Return the [X, Y] coordinate for the center point of the cell that contains the specified text.  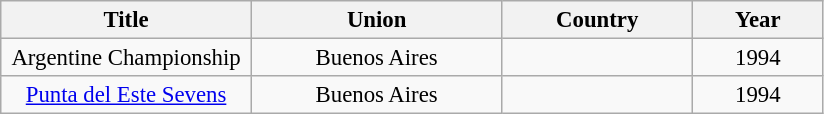
Union [376, 20]
Argentine Championship [126, 58]
Title [126, 20]
Punta del Este Sevens [126, 95]
Year [758, 20]
Country [598, 20]
